Identify which cell holds the provided text, then report its [x, y] central coordinate. 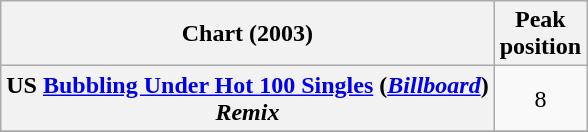
Chart (2003) [248, 34]
Peakposition [540, 34]
8 [540, 98]
US Bubbling Under Hot 100 Singles (Billboard)Remix [248, 98]
